Extract the (X, Y) coordinate from the center of the cell holding the provided text.  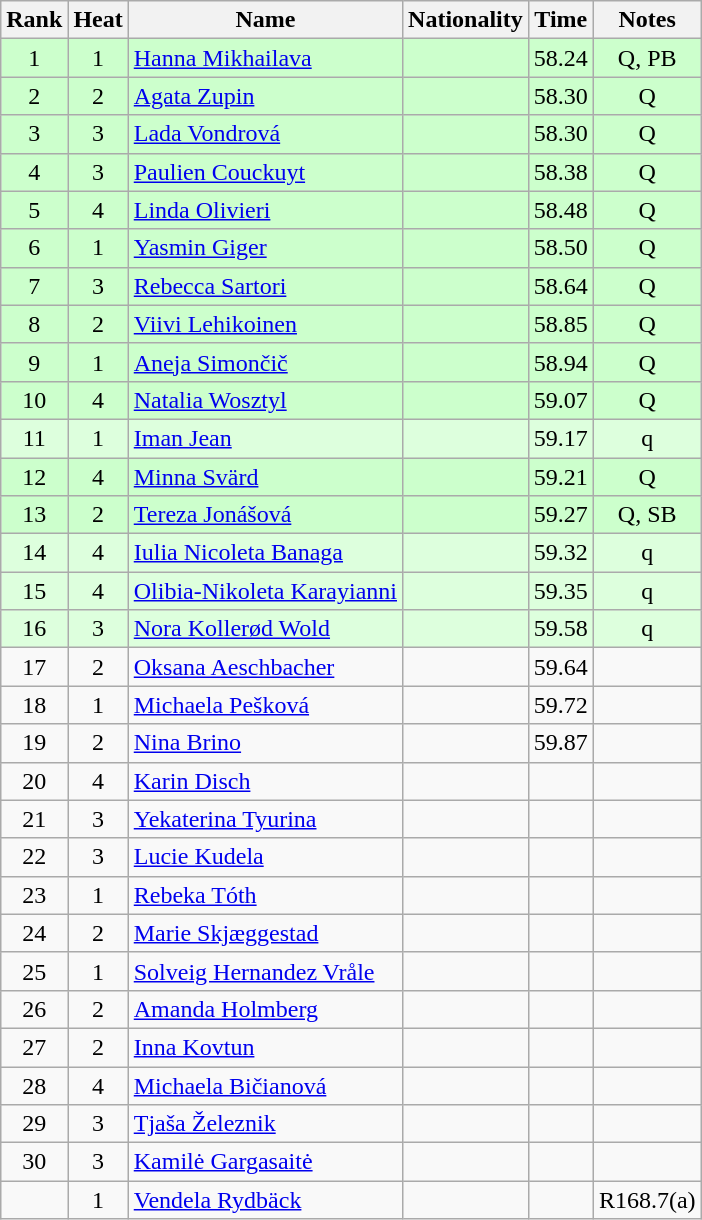
Tereza Jonášová (265, 515)
Yasmin Giger (265, 248)
Kamilė Gargasaitė (265, 1162)
Lada Vondrová (265, 134)
59.64 (560, 667)
17 (34, 667)
23 (34, 895)
7 (34, 286)
58.94 (560, 362)
Lucie Kudela (265, 857)
21 (34, 819)
Karin Disch (265, 781)
Linda Olivieri (265, 210)
Yekaterina Tyurina (265, 819)
11 (34, 438)
58.50 (560, 248)
Rebeka Tóth (265, 895)
18 (34, 705)
Amanda Holmberg (265, 1009)
59.27 (560, 515)
58.48 (560, 210)
58.64 (560, 286)
19 (34, 743)
Paulien Couckuyt (265, 172)
Natalia Wosztyl (265, 400)
59.17 (560, 438)
59.32 (560, 553)
14 (34, 553)
59.07 (560, 400)
58.38 (560, 172)
Hanna Mikhailava (265, 58)
Notes (647, 20)
Michaela Bičianová (265, 1085)
Iulia Nicoleta Banaga (265, 553)
Nationality (466, 20)
Minna Svärd (265, 477)
Marie Skjæggestad (265, 933)
Nora Kollerød Wold (265, 629)
Rebecca Sartori (265, 286)
59.72 (560, 705)
Oksana Aeschbacher (265, 667)
Aneja Simončič (265, 362)
Viivi Lehikoinen (265, 324)
16 (34, 629)
24 (34, 933)
6 (34, 248)
26 (34, 1009)
10 (34, 400)
Time (560, 20)
12 (34, 477)
58.24 (560, 58)
Vendela Rydbäck (265, 1200)
28 (34, 1085)
29 (34, 1124)
59.87 (560, 743)
15 (34, 591)
Q, SB (647, 515)
59.35 (560, 591)
8 (34, 324)
Michaela Pešková (265, 705)
5 (34, 210)
30 (34, 1162)
25 (34, 971)
9 (34, 362)
58.85 (560, 324)
Q, PB (647, 58)
R168.7(a) (647, 1200)
Name (265, 20)
Inna Kovtun (265, 1047)
Agata Zupin (265, 96)
20 (34, 781)
13 (34, 515)
Heat (98, 20)
Iman Jean (265, 438)
59.21 (560, 477)
Nina Brino (265, 743)
27 (34, 1047)
59.58 (560, 629)
Olibia-Nikoleta Karayianni (265, 591)
Solveig Hernandez Vråle (265, 971)
Rank (34, 20)
22 (34, 857)
Tjaša Železnik (265, 1124)
